Find where the given text appears and provide that cell's center as (x, y) coordinate. 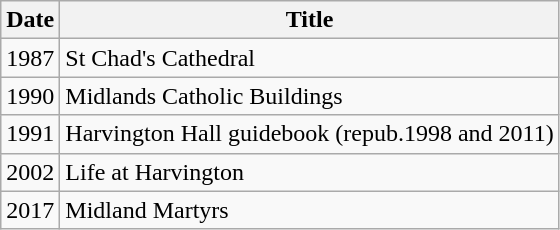
St Chad's Cathedral (310, 58)
Harvington Hall guidebook (repub.1998 and 2011) (310, 134)
Date (30, 20)
1990 (30, 96)
Midland Martyrs (310, 210)
2017 (30, 210)
1991 (30, 134)
1987 (30, 58)
Title (310, 20)
2002 (30, 172)
Life at Harvington (310, 172)
Midlands Catholic Buildings (310, 96)
